Provide the [X, Y] coordinate of the cell's center where the given text is located.  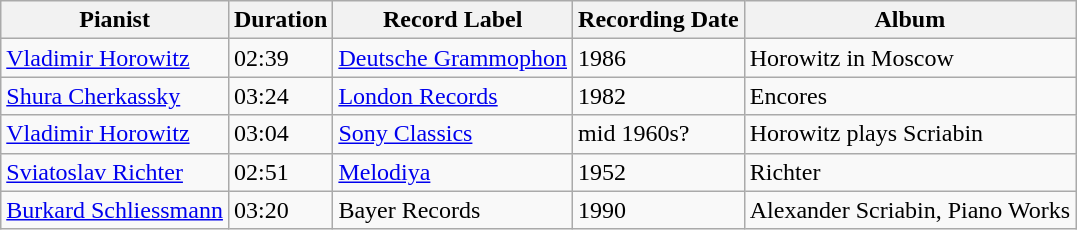
Melodiya [453, 172]
Album [910, 20]
Burkard Schliessmann [115, 210]
1986 [659, 58]
03:20 [280, 210]
03:24 [280, 96]
02:51 [280, 172]
Duration [280, 20]
Pianist [115, 20]
Bayer Records [453, 210]
Shura Cherkassky [115, 96]
Alexander Scriabin, Piano Works [910, 210]
London Records [453, 96]
02:39 [280, 58]
1952 [659, 172]
1990 [659, 210]
mid 1960s? [659, 134]
Recording Date [659, 20]
1982 [659, 96]
Horowitz in Moscow [910, 58]
Encores [910, 96]
Deutsche Grammophon [453, 58]
03:04 [280, 134]
Richter [910, 172]
Record Label [453, 20]
Sviatoslav Richter [115, 172]
Horowitz plays Scriabin [910, 134]
Sony Classics [453, 134]
